From the cell containing the given text, extract its center point as [X, Y] coordinate. 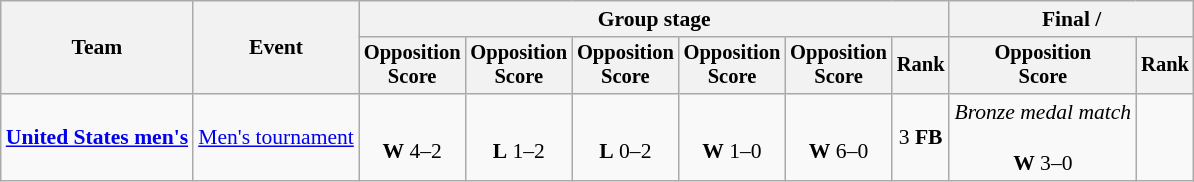
L 0–2 [626, 138]
Group stage [654, 19]
W 1–0 [732, 138]
Event [276, 48]
Men's tournament [276, 138]
United States men's [97, 138]
Team [97, 48]
W 6–0 [838, 138]
L 1–2 [518, 138]
W 4–2 [412, 138]
3 FB [921, 138]
Bronze medal matchW 3–0 [1042, 138]
Final / [1071, 19]
